From the cell containing the given text, extract its center point as [x, y] coordinate. 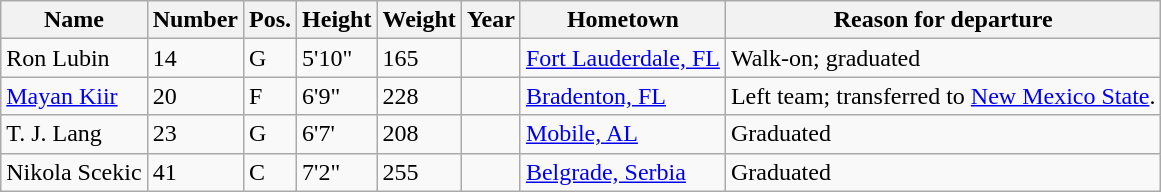
Weight [419, 20]
208 [419, 134]
6'7' [337, 134]
C [270, 172]
Ron Lubin [74, 58]
41 [195, 172]
Name [74, 20]
Mobile, AL [622, 134]
Nikola Scekic [74, 172]
255 [419, 172]
5'10" [337, 58]
14 [195, 58]
Fort Lauderdale, FL [622, 58]
Height [337, 20]
23 [195, 134]
Reason for departure [943, 20]
Belgrade, Serbia [622, 172]
Left team; transferred to New Mexico State. [943, 96]
7'2" [337, 172]
6'9" [337, 96]
Year [490, 20]
228 [419, 96]
Hometown [622, 20]
20 [195, 96]
165 [419, 58]
T. J. Lang [74, 134]
Pos. [270, 20]
Walk-on; graduated [943, 58]
Number [195, 20]
F [270, 96]
Mayan Kiir [74, 96]
Bradenton, FL [622, 96]
